Output the [X, Y] coordinate of the center of the cell containing the given text.  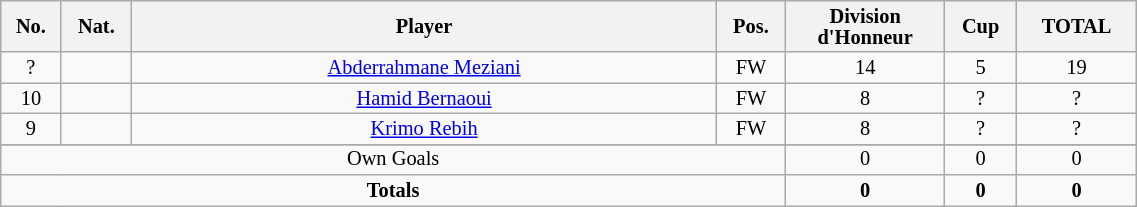
19 [1076, 68]
TOTAL [1076, 26]
9 [31, 128]
Totals [394, 190]
Cup [981, 26]
14 [864, 68]
Own Goals [394, 160]
Player [424, 26]
Nat. [96, 26]
5 [981, 68]
10 [31, 98]
No. [31, 26]
Division d'Honneur [864, 26]
Hamid Bernaoui [424, 98]
Abderrahmane Meziani [424, 68]
Krimo Rebih [424, 128]
Pos. [750, 26]
